Pinpoint the cell where the given text exists, returning its (x, y) midpoint coordinate. 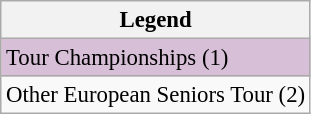
Legend (156, 20)
Other European Seniors Tour (2) (156, 95)
Tour Championships (1) (156, 58)
